Identify which cell holds the provided text, then report its (X, Y) central coordinate. 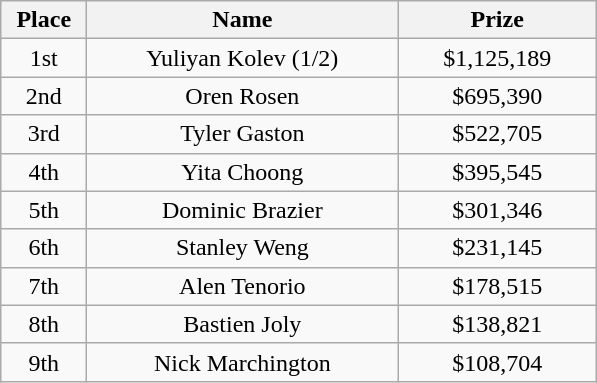
4th (44, 172)
$395,545 (498, 172)
3rd (44, 134)
$695,390 (498, 96)
Yita Choong (242, 172)
$301,346 (498, 210)
$178,515 (498, 286)
Prize (498, 20)
8th (44, 324)
$138,821 (498, 324)
Yuliyan Kolev (1/2) (242, 58)
7th (44, 286)
Stanley Weng (242, 248)
Alen Tenorio (242, 286)
2nd (44, 96)
9th (44, 362)
Dominic Brazier (242, 210)
$231,145 (498, 248)
$108,704 (498, 362)
Nick Marchington (242, 362)
1st (44, 58)
$522,705 (498, 134)
6th (44, 248)
Tyler Gaston (242, 134)
Place (44, 20)
Name (242, 20)
5th (44, 210)
$1,125,189 (498, 58)
Oren Rosen (242, 96)
Bastien Joly (242, 324)
